From the cell containing the given text, extract its center point as (X, Y) coordinate. 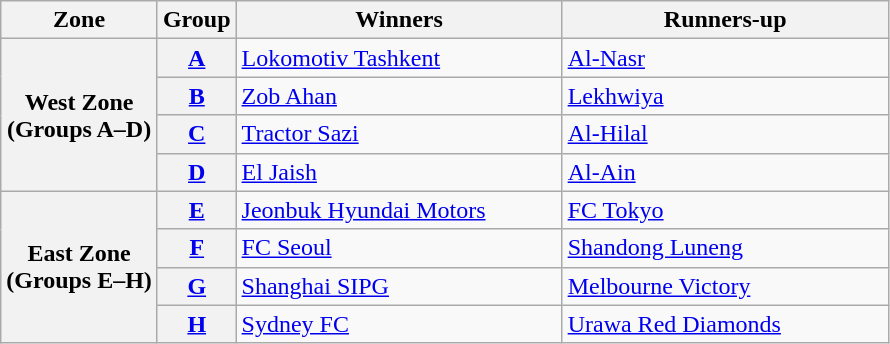
Al-Hilal (725, 134)
Shanghai SIPG (399, 286)
Urawa Red Diamonds (725, 324)
Jeonbuk Hyundai Motors (399, 210)
G (196, 286)
Tractor Sazi (399, 134)
FC Seoul (399, 248)
Melbourne Victory (725, 286)
C (196, 134)
East Zone(Groups E–H) (80, 267)
Al-Ain (725, 172)
El Jaish (399, 172)
Runners-up (725, 20)
Al-Nasr (725, 58)
Sydney FC (399, 324)
A (196, 58)
B (196, 96)
Lekhwiya (725, 96)
Group (196, 20)
Winners (399, 20)
Shandong Luneng (725, 248)
Zone (80, 20)
F (196, 248)
FC Tokyo (725, 210)
H (196, 324)
Zob Ahan (399, 96)
E (196, 210)
Lokomotiv Tashkent (399, 58)
D (196, 172)
West Zone(Groups A–D) (80, 115)
